Extract the (x, y) coordinate from the center of the cell holding the provided text.  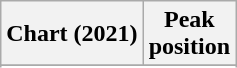
Chart (2021) (72, 34)
Peakposition (189, 34)
